Capture the cell that displays the provided text and extract its [x, y] central coordinate. 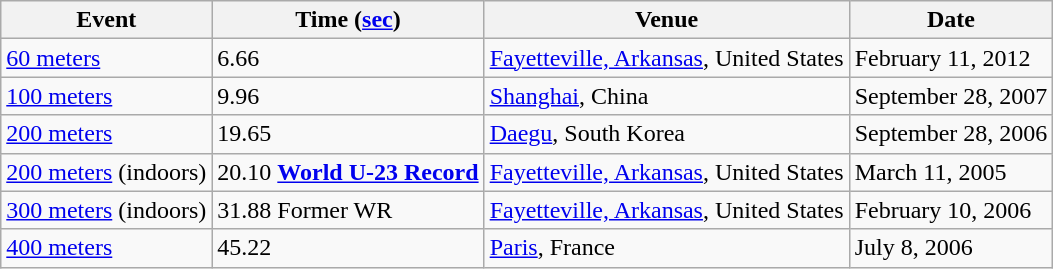
Shanghai, China [666, 96]
19.65 [348, 134]
6.66 [348, 58]
200 meters [106, 134]
Time (sec) [348, 20]
Venue [666, 20]
Date [951, 20]
September 28, 2006 [951, 134]
400 meters [106, 248]
60 meters [106, 58]
300 meters (indoors) [106, 210]
July 8, 2006 [951, 248]
9.96 [348, 96]
Daegu, South Korea [666, 134]
20.10 World U-23 Record [348, 172]
Event [106, 20]
March 11, 2005 [951, 172]
February 11, 2012 [951, 58]
45.22 [348, 248]
31.88 Former WR [348, 210]
100 meters [106, 96]
Paris, France [666, 248]
200 meters (indoors) [106, 172]
September 28, 2007 [951, 96]
February 10, 2006 [951, 210]
